Locate the cell with the specified text and output its (X, Y) center coordinate. 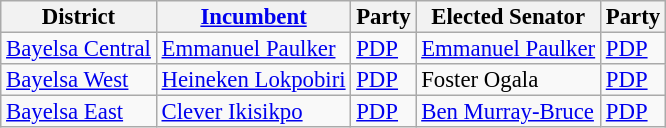
Bayelsa East (78, 112)
District (78, 17)
Foster Ogala (508, 80)
Bayelsa West (78, 80)
Elected Senator (508, 17)
Heineken Lokpobiri (254, 80)
Ben Murray-Bruce (508, 112)
Clever Ikisikpo (254, 112)
Incumbent (254, 17)
Bayelsa Central (78, 49)
